Determine the (X, Y) coordinate at the center of the cell enclosing the given text.  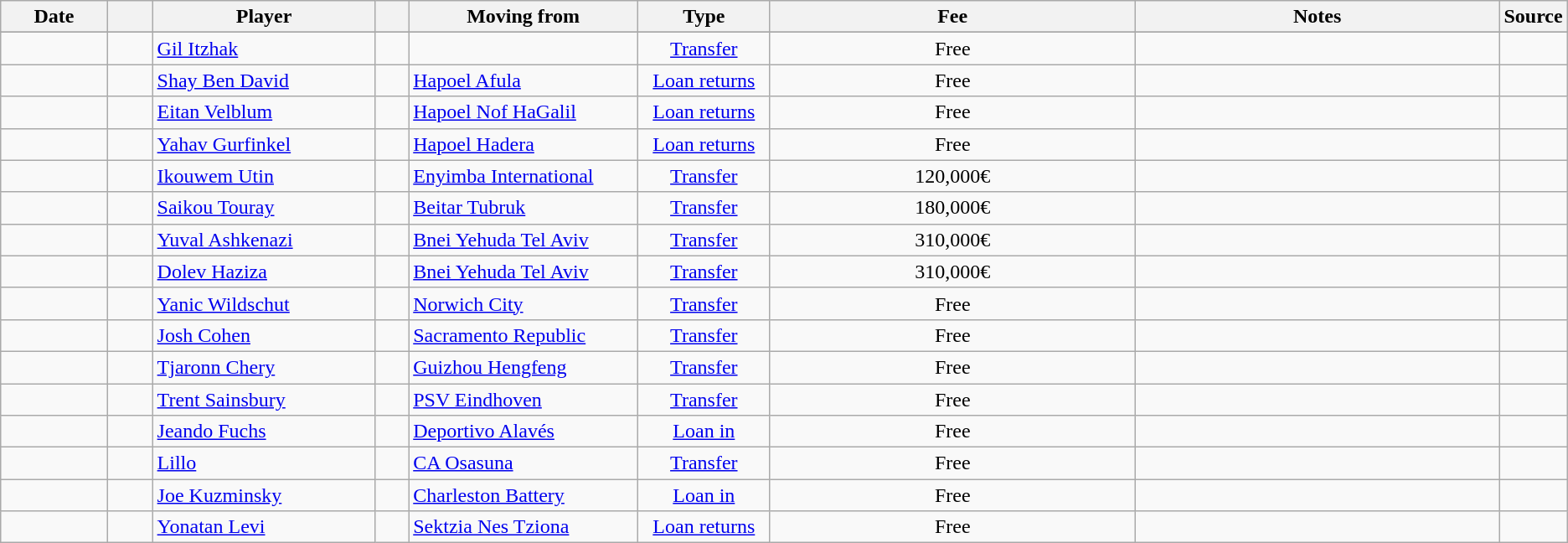
Lillo (264, 463)
Saikou Touray (264, 208)
Guizhou Hengfeng (524, 367)
Norwich City (524, 303)
Hapoel Afula (524, 80)
Sacramento Republic (524, 335)
Type (704, 17)
Hapoel Hadera (524, 144)
Yonatan Levi (264, 527)
Source (1533, 17)
Ikouwem Utin (264, 176)
Date (54, 17)
Beitar Tubruk (524, 208)
Sektzia Nes Tziona (524, 527)
180,000€ (952, 208)
Hapoel Nof HaGalil (524, 112)
Player (264, 17)
Gil Itzhak (264, 49)
Yanic Wildschut (264, 303)
Yahav Gurfinkel (264, 144)
120,000€ (952, 176)
Josh Cohen (264, 335)
Tjaronn Chery (264, 367)
Jeando Fuchs (264, 432)
Trent Sainsbury (264, 400)
Dolev Haziza (264, 271)
Notes (1317, 17)
Deportivo Alavés (524, 432)
Charleston Battery (524, 495)
Joe Kuzminsky (264, 495)
Yuval Ashkenazi (264, 240)
PSV Eindhoven (524, 400)
Moving from (524, 17)
Enyimba International (524, 176)
Eitan Velblum (264, 112)
CA Osasuna (524, 463)
Shay Ben David (264, 80)
Fee (952, 17)
